Locate the cell with the specified text and output its [X, Y] center coordinate. 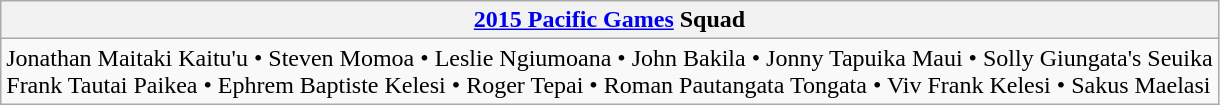
2015 Pacific Games Squad [610, 20]
